Pinpoint the cell where the given text exists, returning its [X, Y] midpoint coordinate. 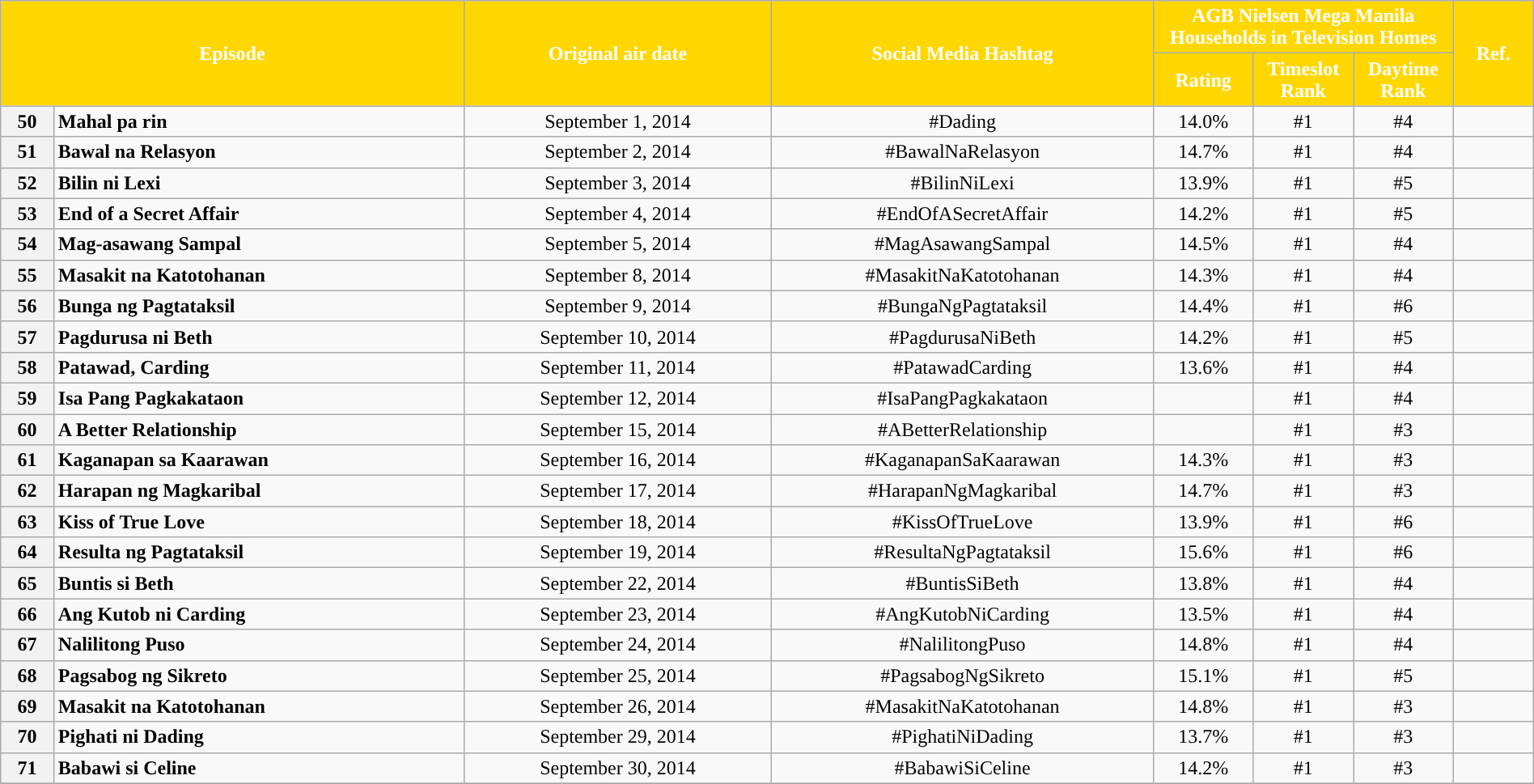
Kaganapan sa Kaarawan [259, 460]
A Better Relationship [259, 430]
September 9, 2014 [618, 306]
66 [28, 614]
#EndOfASecretAffair [963, 214]
14.4% [1203, 306]
September 8, 2014 [618, 275]
Episode [232, 53]
September 30, 2014 [618, 768]
Pagsabog ng Sikreto [259, 676]
51 [28, 152]
53 [28, 214]
#PatawadCarding [963, 367]
63 [28, 522]
54 [28, 244]
Ref. [1494, 53]
15.1% [1203, 676]
#MagAsawangSampal [963, 244]
Buntis si Beth [259, 583]
13.8% [1203, 583]
Patawad, Carding [259, 367]
September 4, 2014 [618, 214]
#BilinNiLexi [963, 183]
September 1, 2014 [618, 121]
Pagdurusa ni Beth [259, 337]
#ResultaNgPagtataksil [963, 553]
70 [28, 737]
September 18, 2014 [618, 522]
Original air date [618, 53]
Resulta ng Pagtataksil [259, 553]
#AngKutobNiCarding [963, 614]
59 [28, 398]
September 22, 2014 [618, 583]
14.5% [1203, 244]
64 [28, 553]
September 11, 2014 [618, 367]
Kiss of True Love [259, 522]
Harapan ng Magkaribal [259, 491]
#Dading [963, 121]
56 [28, 306]
#IsaPangPagkakataon [963, 398]
Bilin ni Lexi [259, 183]
62 [28, 491]
71 [28, 768]
55 [28, 275]
67 [28, 645]
14.0% [1203, 121]
#BuntisSiBeth [963, 583]
Ang Kutob ni Carding [259, 614]
13.6% [1203, 367]
September 23, 2014 [618, 614]
69 [28, 706]
15.6% [1203, 553]
#BabawiSiCeline [963, 768]
#PighatiNiDading [963, 737]
13.5% [1203, 614]
September 19, 2014 [618, 553]
52 [28, 183]
September 24, 2014 [618, 645]
Social Media Hashtag [963, 53]
Timeslot Rank [1303, 79]
AGB Nielsen Mega Manila Households in Television Homes [1303, 28]
September 3, 2014 [618, 183]
50 [28, 121]
September 12, 2014 [618, 398]
#BawalNaRelasyon [963, 152]
#BungaNgPagtataksil [963, 306]
Bunga ng Pagtataksil [259, 306]
57 [28, 337]
Daytime Rank [1403, 79]
Isa Pang Pagkakataon [259, 398]
#ABetterRelationship [963, 430]
Pighati ni Dading [259, 737]
September 26, 2014 [618, 706]
September 5, 2014 [618, 244]
#PagdurusaNiBeth [963, 337]
September 25, 2014 [618, 676]
58 [28, 367]
#NalilitongPuso [963, 645]
Mahal pa rin [259, 121]
September 29, 2014 [618, 737]
61 [28, 460]
#KaganapanSaKaarawan [963, 460]
September 15, 2014 [618, 430]
End of a Secret Affair [259, 214]
Rating [1203, 79]
September 17, 2014 [618, 491]
September 16, 2014 [618, 460]
September 2, 2014 [618, 152]
September 10, 2014 [618, 337]
13.7% [1203, 737]
60 [28, 430]
Nalilitong Puso [259, 645]
#KissOfTrueLove [963, 522]
#PagsabogNgSikreto [963, 676]
Babawi si Celine [259, 768]
Bawal na Relasyon [259, 152]
#HarapanNgMagkaribal [963, 491]
65 [28, 583]
Mag-asawang Sampal [259, 244]
68 [28, 676]
